Find where the given text appears and provide that cell's center as [X, Y] coordinate. 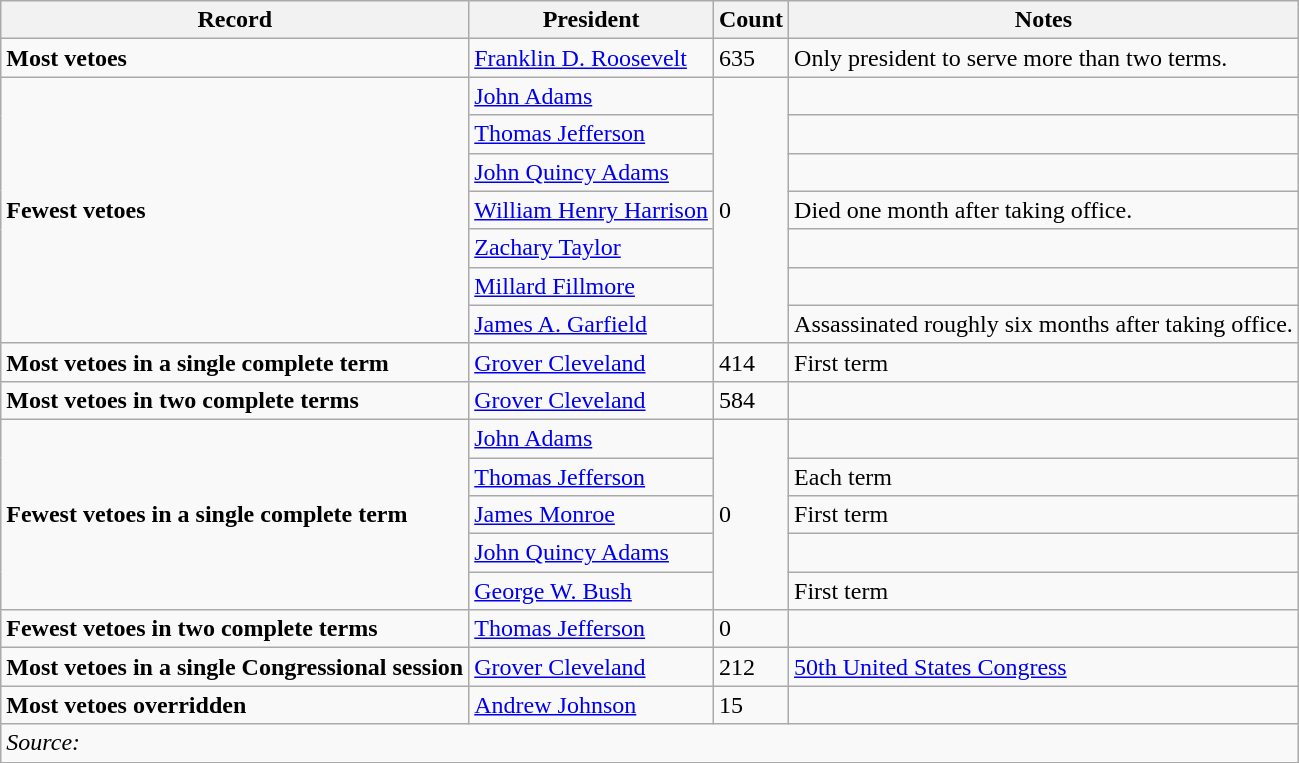
Most vetoes in a single complete term [235, 362]
Millard Fillmore [592, 286]
Died one month after taking office. [1044, 210]
584 [750, 400]
Record [235, 20]
Source: [650, 743]
James Monroe [592, 515]
William Henry Harrison [592, 210]
Andrew Johnson [592, 705]
Franklin D. Roosevelt [592, 58]
Assassinated roughly six months after taking office. [1044, 324]
Notes [1044, 20]
635 [750, 58]
212 [750, 667]
President [592, 20]
Most vetoes overridden [235, 705]
50th United States Congress [1044, 667]
Fewest vetoes in a single complete term [235, 514]
Each term [1044, 477]
Most vetoes in two complete terms [235, 400]
Fewest vetoes in two complete terms [235, 629]
Fewest vetoes [235, 210]
15 [750, 705]
Most vetoes in a single Congressional session [235, 667]
Zachary Taylor [592, 248]
James A. Garfield [592, 324]
Count [750, 20]
414 [750, 362]
Most vetoes [235, 58]
Only president to serve more than two terms. [1044, 58]
George W. Bush [592, 591]
